Return the (X, Y) coordinate for the center point of the cell that contains the specified text.  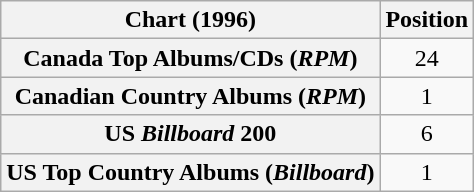
US Top Country Albums (Billboard) (190, 172)
US Billboard 200 (190, 134)
Canadian Country Albums (RPM) (190, 96)
6 (427, 134)
24 (427, 58)
Chart (1996) (190, 20)
Canada Top Albums/CDs (RPM) (190, 58)
Position (427, 20)
